Identify which cell holds the provided text, then report its [X, Y] central coordinate. 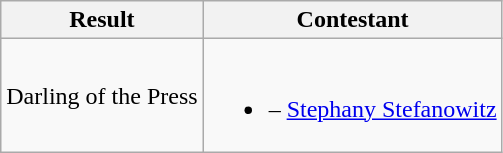
Contestant [352, 20]
Darling of the Press [102, 96]
Result [102, 20]
– Stephany Stefanowitz [352, 96]
